Return the [x, y] coordinate for the center point of the cell that contains the specified text.  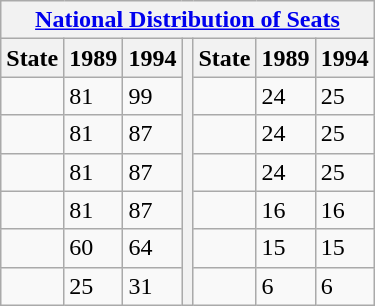
National Distribution of Seats [188, 20]
64 [152, 248]
99 [152, 96]
31 [152, 286]
60 [94, 248]
